From the cell containing the given text, extract its center point as (X, Y) coordinate. 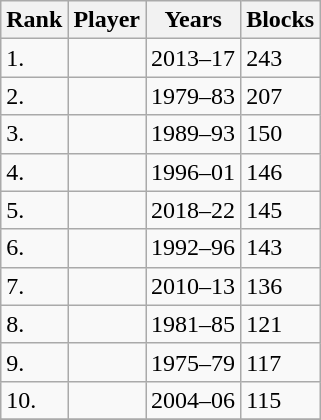
Blocks (280, 20)
2018–22 (194, 210)
8. (34, 324)
243 (280, 58)
4. (34, 172)
115 (280, 400)
1996–01 (194, 172)
1992–96 (194, 248)
143 (280, 248)
1989–93 (194, 134)
1979–83 (194, 96)
136 (280, 286)
207 (280, 96)
117 (280, 362)
2. (34, 96)
10. (34, 400)
121 (280, 324)
146 (280, 172)
6. (34, 248)
2010–13 (194, 286)
3. (34, 134)
2013–17 (194, 58)
Years (194, 20)
2004–06 (194, 400)
Rank (34, 20)
1. (34, 58)
1975–79 (194, 362)
7. (34, 286)
5. (34, 210)
145 (280, 210)
Player (107, 20)
1981–85 (194, 324)
150 (280, 134)
9. (34, 362)
